Return the [X, Y] coordinate for the center point of the cell that contains the specified text.  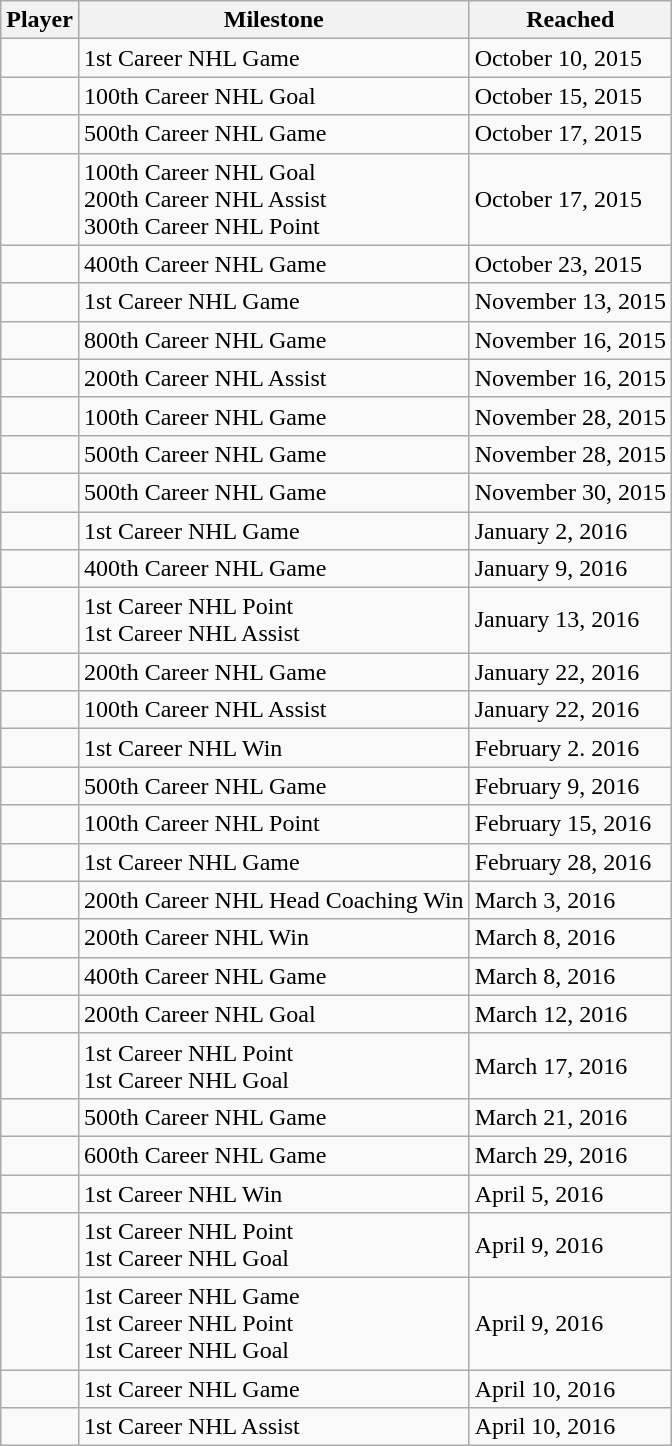
February 15, 2016 [570, 824]
March 12, 2016 [570, 1014]
March 3, 2016 [570, 900]
February 2. 2016 [570, 748]
200th Career NHL Head Coaching Win [274, 900]
February 9, 2016 [570, 786]
February 28, 2016 [570, 862]
March 29, 2016 [570, 1155]
800th Career NHL Game [274, 340]
Reached [570, 20]
April 5, 2016 [570, 1193]
200th Career NHL Assist [274, 378]
October 10, 2015 [570, 58]
200th Career NHL Win [274, 938]
November 30, 2015 [570, 492]
January 13, 2016 [570, 620]
November 13, 2015 [570, 302]
100th Career NHL Game [274, 416]
200th Career NHL Game [274, 672]
March 21, 2016 [570, 1117]
Milestone [274, 20]
1st Career NHL Point1st Career NHL Assist [274, 620]
October 23, 2015 [570, 264]
1st Career NHL Assist [274, 1427]
200th Career NHL Goal [274, 1014]
January 2, 2016 [570, 531]
100th Career NHL Goal [274, 96]
January 9, 2016 [570, 569]
Player [40, 20]
October 15, 2015 [570, 96]
600th Career NHL Game [274, 1155]
100th Career NHL Point [274, 824]
March 17, 2016 [570, 1066]
1st Career NHL Game1st Career NHL Point1st Career NHL Goal [274, 1324]
100th Career NHL Assist [274, 710]
100th Career NHL Goal200th Career NHL Assist300th Career NHL Point [274, 199]
